Search for the cell housing the specified text and yield its (X, Y) center coordinate. 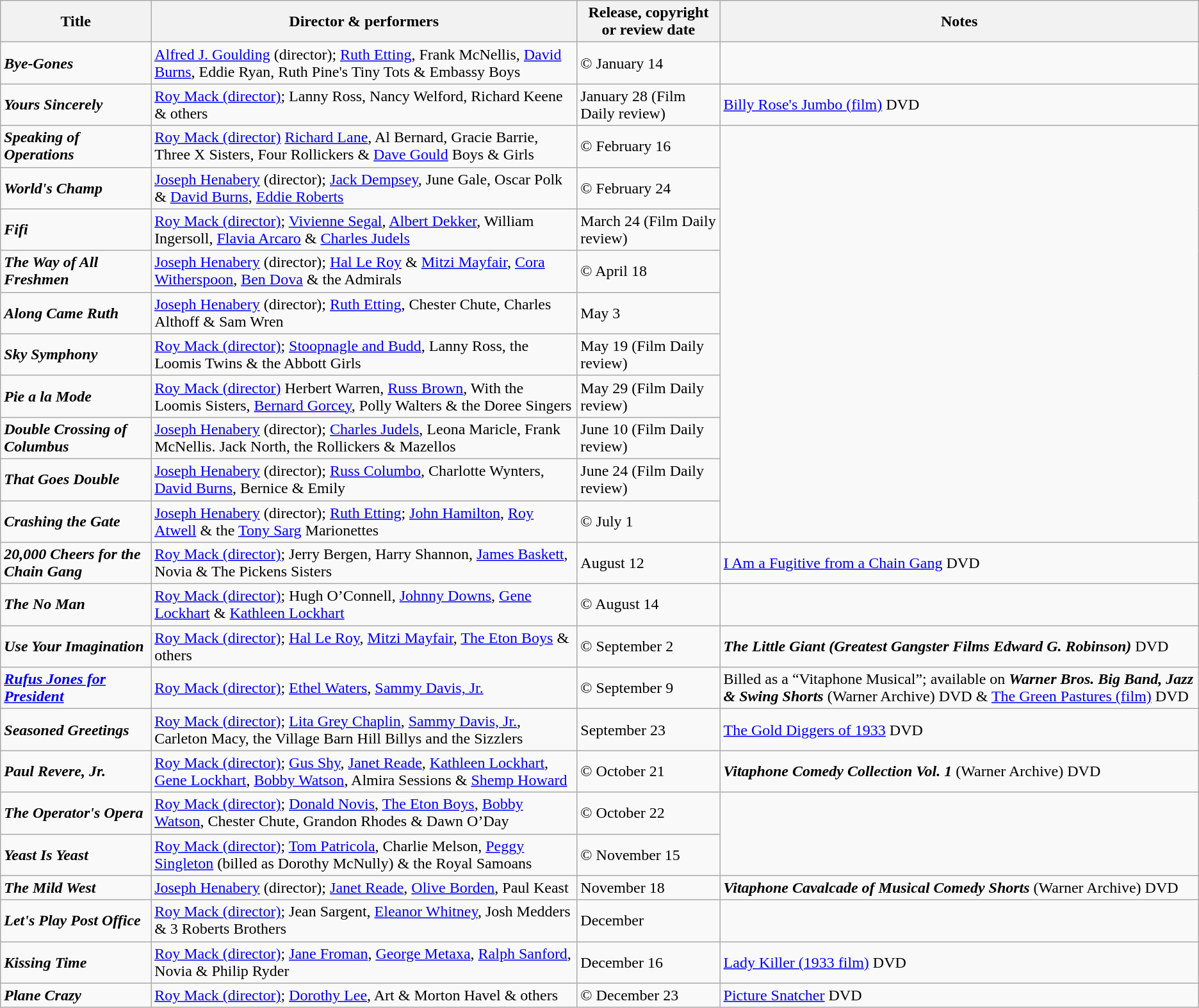
© April 18 (648, 272)
© September 9 (648, 688)
Title (76, 22)
Joseph Henabery (director); Russ Columbo, Charlotte Wynters, David Burns, Bernice & Emily (364, 479)
December 16 (648, 962)
Billed as a “Vitaphone Musical”; available on Warner Bros. Big Band, Jazz & Swing Shorts (Warner Archive) DVD & The Green Pastures (film) DVD (959, 688)
Lady Killer (1933 film) DVD (959, 962)
The Operator's Opera (76, 813)
Paul Revere, Jr. (76, 771)
The Little Giant (Greatest Gangster Films Edward G. Robinson) DVD (959, 647)
20,000 Cheers for the Chain Gang (76, 564)
September 23 (648, 730)
© October 21 (648, 771)
May 29 (Film Daily review) (648, 396)
Rufus Jones for President (76, 688)
Alfred J. Goulding (director); Ruth Etting, Frank McNellis, David Burns, Eddie Ryan, Ruth Pine's Tiny Tots & Embassy Boys (364, 63)
Roy Mack (director); Hal Le Roy, Mitzi Mayfair, The Eton Boys & others (364, 647)
Plane Crazy (76, 995)
The Gold Diggers of 1933 DVD (959, 730)
© December 23 (648, 995)
© February 24 (648, 188)
Along Came Ruth (76, 313)
Joseph Henabery (director); Ruth Etting, Chester Chute, Charles Althoff & Sam Wren (364, 313)
Use Your Imagination (76, 647)
Yeast Is Yeast (76, 854)
November 18 (648, 888)
That Goes Double (76, 479)
The No Man (76, 605)
© October 22 (648, 813)
May 3 (648, 313)
Release, copyright or review date (648, 22)
The Way of All Freshmen (76, 272)
Pie a la Mode (76, 396)
Roy Mack (director); Ethel Waters, Sammy Davis, Jr. (364, 688)
January 28 (Film Daily review) (648, 105)
Crashing the Gate (76, 521)
Joseph Henabery (director); Jack Dempsey, June Gale, Oscar Polk & David Burns, Eddie Roberts (364, 188)
Director & performers (364, 22)
The Mild West (76, 888)
Roy Mack (director); Hugh O’Connell, Johnny Downs, Gene Lockhart & Kathleen Lockhart (364, 605)
© February 16 (648, 146)
Fifi (76, 229)
May 19 (Film Daily review) (648, 355)
December (648, 921)
Kissing Time (76, 962)
June 24 (Film Daily review) (648, 479)
Billy Rose's Jumbo (film) DVD (959, 105)
Joseph Henabery (director); Charles Judels, Leona Maricle, Frank McNellis. Jack North, the Rollickers & Mazellos (364, 438)
Roy Mack (director); Lanny Ross, Nancy Welford, Richard Keene & others (364, 105)
Vitaphone Cavalcade of Musical Comedy Shorts (Warner Archive) DVD (959, 888)
Roy Mack (director); Dorothy Lee, Art & Morton Havel & others (364, 995)
© November 15 (648, 854)
Roy Mack (director); Vivienne Segal, Albert Dekker, William Ingersoll, Flavia Arcaro & Charles Judels (364, 229)
Joseph Henabery (director); Janet Reade, Olive Borden, Paul Keast (364, 888)
Roy Mack (director) Richard Lane, Al Bernard, Gracie Barrie, Three X Sisters, Four Rollickers & Dave Gould Boys & Girls (364, 146)
Seasoned Greetings (76, 730)
Roy Mack (director); Tom Patricola, Charlie Melson, Peggy Singleton (billed as Dorothy McNully) & the Royal Samoans (364, 854)
Double Crossing of Columbus (76, 438)
Notes (959, 22)
Sky Symphony (76, 355)
Speaking of Operations (76, 146)
© August 14 (648, 605)
© July 1 (648, 521)
Roy Mack (director); Lita Grey Chaplin, Sammy Davis, Jr., Carleton Macy, the Village Barn Hill Billys and the Sizzlers (364, 730)
Picture Snatcher DVD (959, 995)
Roy Mack (director); Donald Novis, The Eton Boys, Bobby Watson, Chester Chute, Grandon Rhodes & Dawn O’Day (364, 813)
Roy Mack (director); Jerry Bergen, Harry Shannon, James Baskett, Novia & The Pickens Sisters (364, 564)
© January 14 (648, 63)
Yours Sincerely (76, 105)
© September 2 (648, 647)
June 10 (Film Daily review) (648, 438)
Vitaphone Comedy Collection Vol. 1 (Warner Archive) DVD (959, 771)
Roy Mack (director); Jean Sargent, Eleanor Whitney, Josh Medders & 3 Roberts Brothers (364, 921)
I Am a Fugitive from a Chain Gang DVD (959, 564)
Joseph Henabery (director); Hal Le Roy & Mitzi Mayfair, Cora Witherspoon, Ben Dova & the Admirals (364, 272)
March 24 (Film Daily review) (648, 229)
Let's Play Post Office (76, 921)
Joseph Henabery (director); Ruth Etting; John Hamilton, Roy Atwell & the Tony Sarg Marionettes (364, 521)
Bye-Gones (76, 63)
World's Champ (76, 188)
Roy Mack (director); Stoopnagle and Budd, Lanny Ross, the Loomis Twins & the Abbott Girls (364, 355)
Roy Mack (director); Jane Froman, George Metaxa, Ralph Sanford, Novia & Philip Ryder (364, 962)
Roy Mack (director) Herbert Warren, Russ Brown, With the Loomis Sisters, Bernard Gorcey, Polly Walters & the Doree Singers (364, 396)
Roy Mack (director); Gus Shy, Janet Reade, Kathleen Lockhart, Gene Lockhart, Bobby Watson, Almira Sessions & Shemp Howard (364, 771)
August 12 (648, 564)
